Scan for the cell matching the given text and deliver its [x, y] coordinate at center. 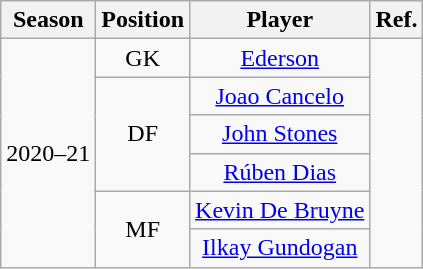
John Stones [280, 134]
2020–21 [48, 153]
Position [143, 20]
Rúben Dias [280, 172]
Kevin De Bruyne [280, 210]
Joao Cancelo [280, 96]
Ederson [280, 58]
MF [143, 229]
GK [143, 58]
Ref. [396, 20]
DF [143, 134]
Ilkay Gundogan [280, 248]
Season [48, 20]
Player [280, 20]
